Output the (x, y) coordinate of the center of the cell containing the given text.  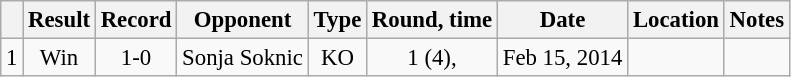
Location (676, 20)
Type (337, 20)
Opponent (242, 20)
Result (60, 20)
Feb 15, 2014 (562, 58)
Record (136, 20)
Notes (756, 20)
Date (562, 20)
1 (4), (432, 58)
Win (60, 58)
1-0 (136, 58)
Round, time (432, 20)
1 (12, 58)
KO (337, 58)
Sonja Soknic (242, 58)
